Determine the [x, y] coordinate at the center of the cell enclosing the given text.  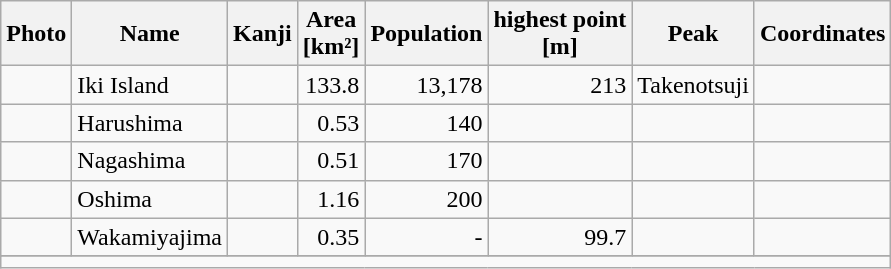
Peak [694, 34]
13,178 [426, 85]
Kanji [263, 34]
Takenotsuji [694, 85]
Iki Island [150, 85]
133.8 [331, 85]
Nagashima [150, 161]
Area[km²] [331, 34]
0.35 [331, 237]
99.7 [560, 237]
0.51 [331, 161]
Wakamiyajima [150, 237]
213 [560, 85]
- [426, 237]
Photo [36, 34]
1.16 [331, 199]
200 [426, 199]
170 [426, 161]
140 [426, 123]
Oshima [150, 199]
Population [426, 34]
0.53 [331, 123]
Harushima [150, 123]
highest point[m] [560, 34]
Name [150, 34]
Coordinates [822, 34]
